Detect which cell encompasses the target text, then output its (X, Y) center coordinate. 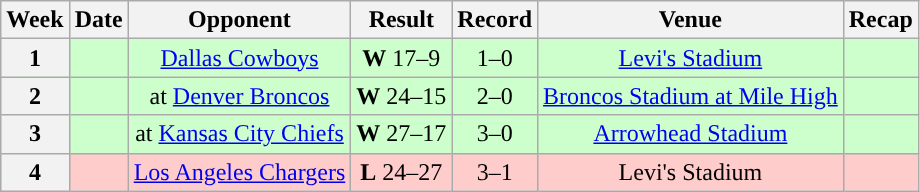
L 24–27 (402, 172)
3 (35, 134)
Los Angeles Chargers (240, 172)
2–0 (495, 96)
W 17–9 (402, 58)
1 (35, 58)
Opponent (240, 20)
Venue (691, 20)
3–1 (495, 172)
Record (495, 20)
Week (35, 20)
4 (35, 172)
Recap (880, 20)
Arrowhead Stadium (691, 134)
Dallas Cowboys (240, 58)
at Denver Broncos (240, 96)
Broncos Stadium at Mile High (691, 96)
Result (402, 20)
2 (35, 96)
W 24–15 (402, 96)
at Kansas City Chiefs (240, 134)
3–0 (495, 134)
Date (98, 20)
W 27–17 (402, 134)
1–0 (495, 58)
